Pinpoint the cell where the given text exists, returning its (X, Y) midpoint coordinate. 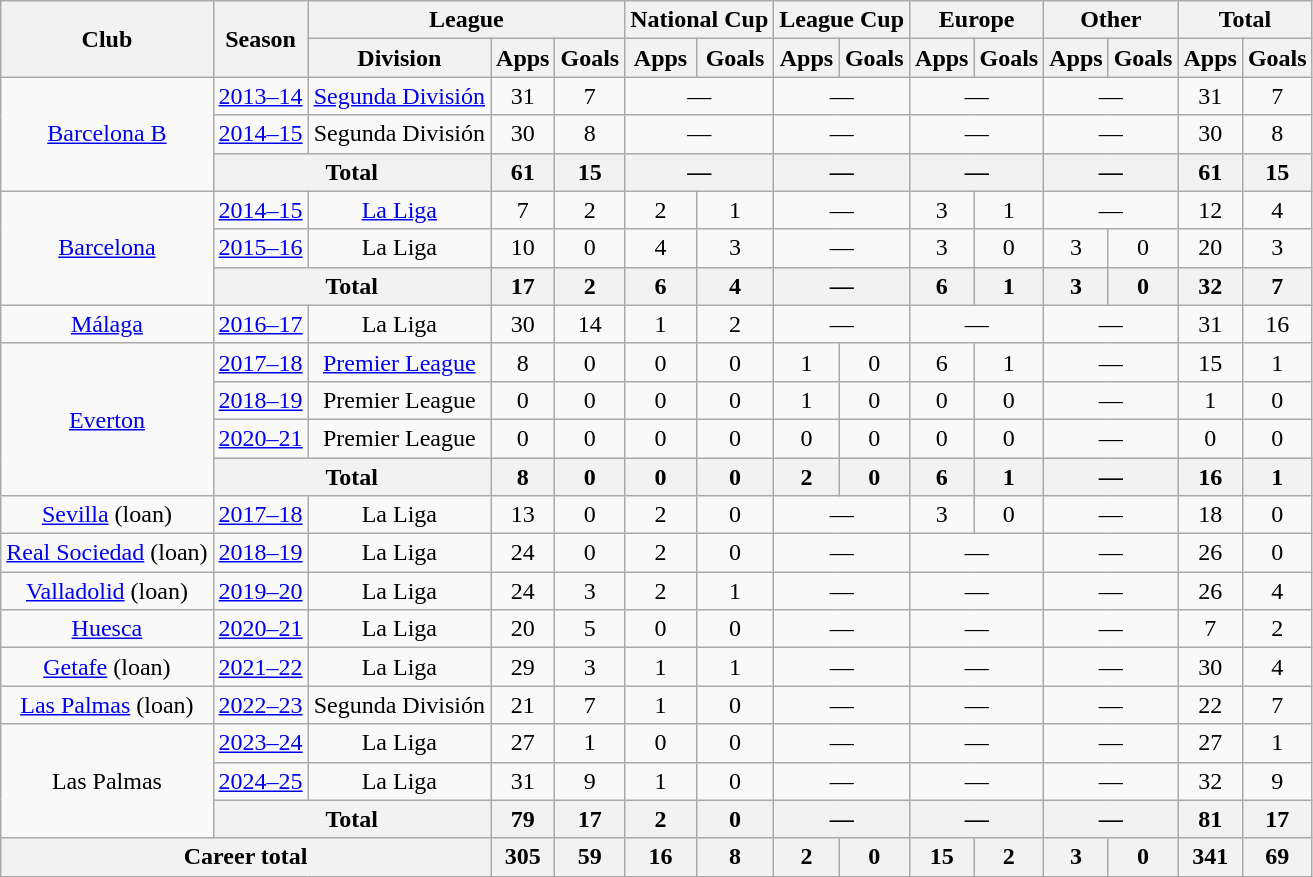
Barcelona (107, 248)
Other (1111, 20)
Málaga (107, 324)
Getafe (loan) (107, 667)
10 (523, 248)
League (466, 20)
Season (260, 39)
Division (399, 58)
5 (590, 629)
Las Palmas (107, 781)
22 (1210, 705)
2021–22 (260, 667)
341 (1210, 857)
2015–16 (260, 248)
League Cup (842, 20)
305 (523, 857)
Club (107, 39)
Real Sociedad (loan) (107, 553)
Everton (107, 419)
2016–17 (260, 324)
Barcelona B (107, 134)
Sevilla (loan) (107, 515)
2022–23 (260, 705)
2023–24 (260, 743)
Las Palmas (loan) (107, 705)
2019–20 (260, 591)
Career total (246, 857)
13 (523, 515)
Europe (977, 20)
National Cup (700, 20)
Valladolid (loan) (107, 591)
79 (523, 819)
2013–14 (260, 96)
2024–25 (260, 781)
18 (1210, 515)
12 (1210, 210)
59 (590, 857)
14 (590, 324)
81 (1210, 819)
69 (1277, 857)
Huesca (107, 629)
21 (523, 705)
29 (523, 667)
